From the cell containing the given text, extract its center point as (x, y) coordinate. 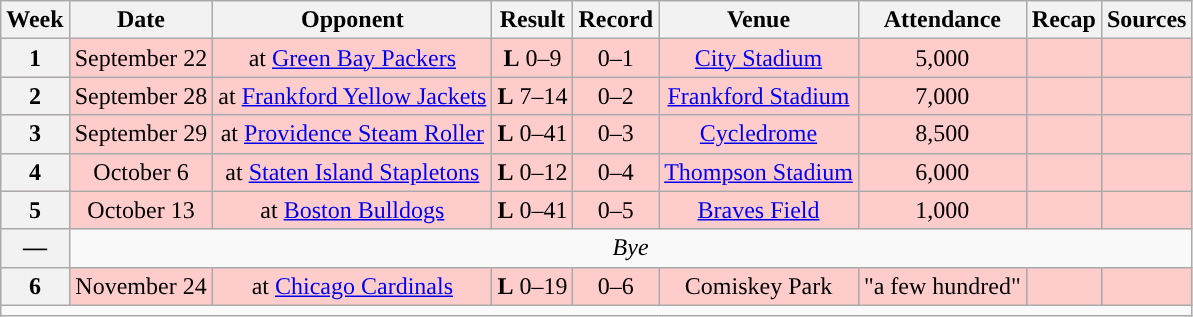
1,000 (942, 210)
L 7–14 (532, 96)
— (35, 248)
Recap (1064, 20)
0–1 (616, 58)
Attendance (942, 20)
6,000 (942, 172)
at Boston Bulldogs (352, 210)
at Providence Steam Roller (352, 134)
7,000 (942, 96)
0–5 (616, 210)
at Chicago Cardinals (352, 286)
Frankford Stadium (759, 96)
Result (532, 20)
Cycledrome (759, 134)
at Green Bay Packers (352, 58)
Braves Field (759, 210)
Thompson Stadium (759, 172)
Sources (1146, 20)
3 (35, 134)
2 (35, 96)
Venue (759, 20)
October 13 (141, 210)
City Stadium (759, 58)
6 (35, 286)
September 22 (141, 58)
Comiskey Park (759, 286)
October 6 (141, 172)
Week (35, 20)
"a few hundred" (942, 286)
November 24 (141, 286)
0–6 (616, 286)
Bye (630, 248)
1 (35, 58)
at Frankford Yellow Jackets (352, 96)
0–2 (616, 96)
0–4 (616, 172)
L 0–12 (532, 172)
5 (35, 210)
L 0–9 (532, 58)
5,000 (942, 58)
4 (35, 172)
8,500 (942, 134)
September 29 (141, 134)
at Staten Island Stapletons (352, 172)
Date (141, 20)
0–3 (616, 134)
Record (616, 20)
L 0–19 (532, 286)
September 28 (141, 96)
Opponent (352, 20)
